Detect which cell encompasses the target text, then output its [X, Y] center coordinate. 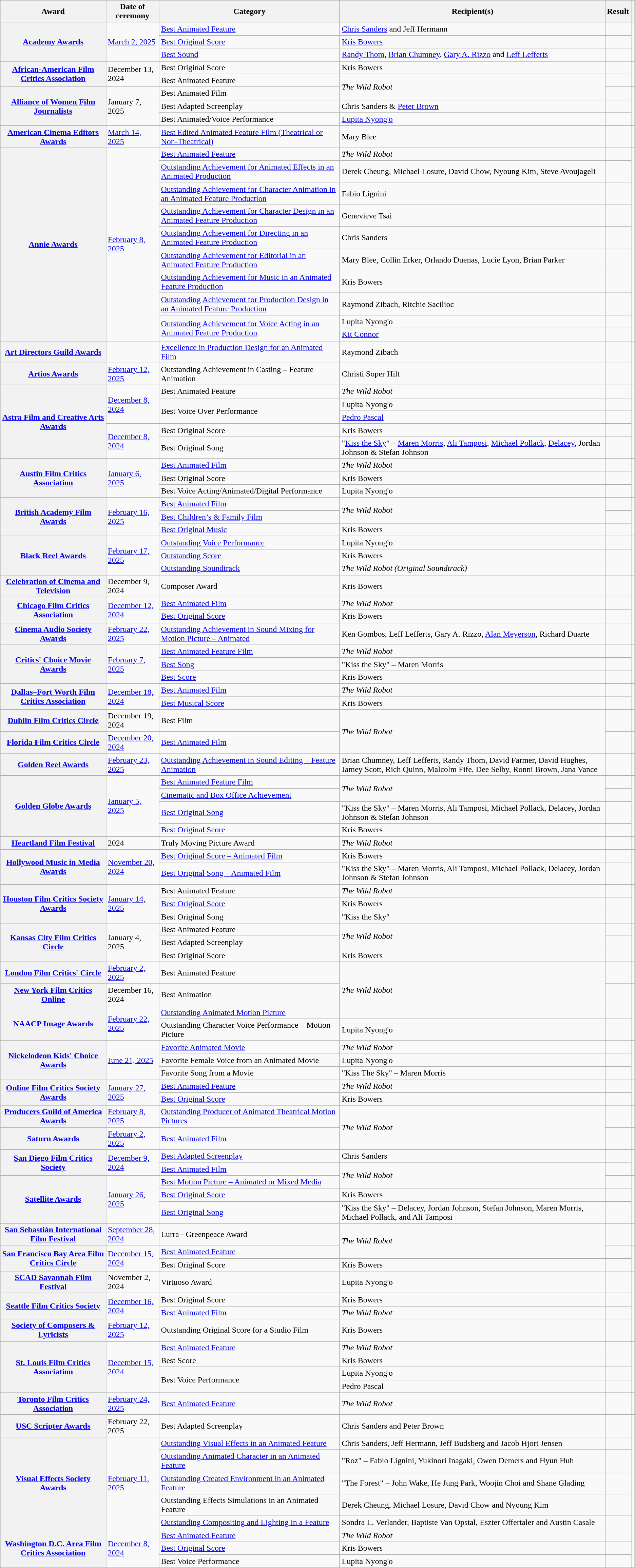
Cinema Audio Society Awards [53, 634]
Outstanding Achievement for Music in an Animated Feature Production [250, 282]
Washington D.C. Area Film Critics Association [53, 1548]
Saturn Awards [53, 1138]
Outstanding Compositing and Lighting in a Feature [250, 1523]
Raymond Zibach, Ritchie Sacilioc [473, 304]
"Roz" – Fabio Lignini, Yukinori Inagaki, Owen Demers and Hyun Huh [473, 1460]
SCAD Savannah Film Festival [53, 1282]
December 13, 2024 [132, 74]
Best Song [250, 664]
San Francisco Bay Area Film Critics Circle [53, 1258]
Best Original Song – Animated Film [250, 873]
March 2, 2025 [132, 42]
February 17, 2025 [132, 556]
Brian Chumney, Leff Lefferts, Randy Thom, David Farmer, David Hughes, Jamey Scott, Rich Quinn, Malcolm Fife, Dee Selby, Ronni Brown, Jana Vance [473, 764]
January 14, 2025 [132, 904]
NAACP Image Awards [53, 1024]
February 24, 2025 [132, 1404]
Outstanding Animated Motion Picture [250, 1012]
Golden Reel Awards [53, 764]
Randy Thom, Brian Chumney, Gary A. Rizzo and Leff Lefferts [473, 55]
Seattle Film Critics Society [53, 1306]
Chris Sanders and Peter Brown [473, 1426]
Outstanding Producer of Animated Theatrical Motion Pictures [250, 1117]
December 19, 2024 [132, 720]
Outstanding Achievement for Character Animation in an Animated Feature Production [250, 193]
Dallas–Fort Worth Film Critics Association [53, 696]
Recipient(s) [473, 12]
Chris Sanders and Jeff Hermann [473, 29]
February 23, 2025 [132, 764]
Alliance of Women Film Journalists [53, 106]
USC Scripter Awards [53, 1426]
Houston Film Critics Society Awards [53, 904]
American Cinema Editors Awards [53, 136]
Virtuoso Award [250, 1282]
Truly Moving Picture Award [250, 843]
Cinematic and Box Office Achievement [250, 795]
Best Edited Animated Feature Film (Theatrical or Non-Theatrical) [250, 136]
December 12, 2024 [132, 610]
Best Animated/Voice Performance [250, 119]
Outstanding Visual Effects in an Animated Feature [250, 1443]
Category [250, 12]
Producers Guild of America Awards [53, 1117]
January 26, 2025 [132, 1199]
2024 [132, 843]
Sondra L. Verlander, Baptiste Van Opstal, Eszter Offertaler and Austin Casale [473, 1523]
Art Directors Guild Awards [53, 352]
Kit Connor [473, 334]
Mary Blee, Collin Erker, Orlando Duenas, Lucie Lyon, Brian Parker [473, 260]
Online Film Critics Society Awards [53, 1092]
November 2, 2024 [132, 1282]
San Diego Film Critics Society [53, 1162]
Award [53, 12]
"Kiss the Sky" – Delacey, Jordan Johnson, Stefan Johnson, Maren Morris, Michael Pollack, and Ali Tamposi [473, 1212]
Composer Award [250, 586]
Outstanding Achievement for Character Design in an Animated Feature Production [250, 216]
Best Musical Score [250, 703]
Derek Cheung, Michael Losure, David Chow and Nyoung Kim [473, 1505]
Mary Blee [473, 136]
Hollywood Music in Media Awards [53, 867]
Artios Awards [53, 374]
Visual Effects Society Awards [53, 1483]
Best Original Music [250, 530]
Excellence in Production Design for an Animated Film [250, 352]
Outstanding Voice Performance [250, 543]
Outstanding Achievement for Editorial in an Animated Feature Production [250, 260]
Best Children’s & Family Film [250, 517]
Outstanding Achievement for Production Design in an Animated Feature Production [250, 304]
Austin Film Critics Association [53, 478]
"The Forest" – John Wake, He Jung Park, Woojin Choi and Shane Glading [473, 1483]
Annie Awards [53, 244]
Outstanding Original Score for a Studio Film [250, 1330]
Best Film [250, 720]
The Wild Robot (Original Soundtrack) [473, 568]
Critics' Choice Movie Awards [53, 664]
January 27, 2025 [132, 1092]
Genevieve Tsai [473, 216]
Raymond Zibach [473, 352]
Favorite Animated Movie [250, 1047]
African-American Film Critics Association [53, 74]
Black Reel Awards [53, 556]
January 6, 2025 [132, 478]
Outstanding Character Voice Performance – Motion Picture [250, 1030]
December 20, 2024 [132, 743]
Christi Soper Hilt [473, 374]
September 28, 2024 [132, 1235]
Golden Globe Awards [53, 806]
Outstanding Achievement in Sound Editing – Feature Animation [250, 764]
Kansas City Film Critics Circle [53, 942]
Lurra - Greenpeace Award [250, 1235]
Heartland Film Festival [53, 843]
Best Sound [250, 55]
Dublin Film Critics Circle [53, 720]
New York Film Critics Online [53, 995]
Outstanding Animated Character in an Animated Feature [250, 1460]
March 14, 2025 [132, 136]
Fabio Lignini [473, 193]
Favorite Female Voice from an Animated Movie [250, 1060]
Florida Film Critics Circle [53, 743]
Best Voice Over Performance [250, 411]
January 5, 2025 [132, 806]
Result [618, 12]
February 16, 2025 [132, 517]
St. Louis Film Critics Association [53, 1367]
December 18, 2024 [132, 696]
Chicago Film Critics Association [53, 610]
Outstanding Created Environment in an Animated Feature [250, 1483]
January 7, 2025 [132, 106]
Academy Awards [53, 42]
Best Voice Acting/Animated/Digital Performance [250, 491]
Nickelodeon Kids' Choice Awards [53, 1060]
June 21, 2025 [132, 1060]
London Film Critics' Circle [53, 973]
Best Original Score – Animated Film [250, 856]
Outstanding Score [250, 556]
"Kiss The Sky" – Maren Morris [473, 1073]
Best Animation [250, 995]
Outstanding Soundtrack [250, 568]
"Kiss the Sky" [473, 916]
Chris Sanders & Peter Brown [473, 106]
November 20, 2024 [132, 867]
Derek Cheung, Michael Losure, David Chow, Nyoung Kim, Steve Avoujageli [473, 172]
February 7, 2025 [132, 664]
Favorite Song from a Movie [250, 1073]
Celebration of Cinema and Television [53, 586]
February 11, 2025 [132, 1483]
San Sebastián International Film Festival [53, 1235]
Satellite Awards [53, 1199]
Chris Sanders, Jeff Hermann, Jeff Budsberg and Jacob Hjort Jensen [473, 1443]
British Academy Film Awards [53, 517]
Best Motion Picture – Animated or Mixed Media [250, 1182]
Outstanding Achievement in Sound Mixing for Motion Picture – Animated [250, 634]
Ken Gombos, Leff Lefferts, Gary A. Rizzo, Alan Meyerson, Richard Duarte [473, 634]
Outstanding Effects Simulations in an Animated Feature [250, 1505]
Outstanding Achievement in Casting – Feature Animation [250, 374]
Outstanding Achievement for Directing in an Animated Feature Production [250, 238]
January 4, 2025 [132, 942]
Outstanding Achievement for Animated Effects in an Animated Production [250, 172]
Toronto Film Critics Association [53, 1404]
Astra Film and Creative Arts Awards [53, 422]
Society of Composers & Lyricists [53, 1330]
Outstanding Achievement for Voice Acting in an Animated Feature Production [250, 328]
"Kiss the Sky" – Maren Morris [473, 664]
Date of ceremony [132, 12]
